Search for the cell housing the specified text and yield its (x, y) center coordinate. 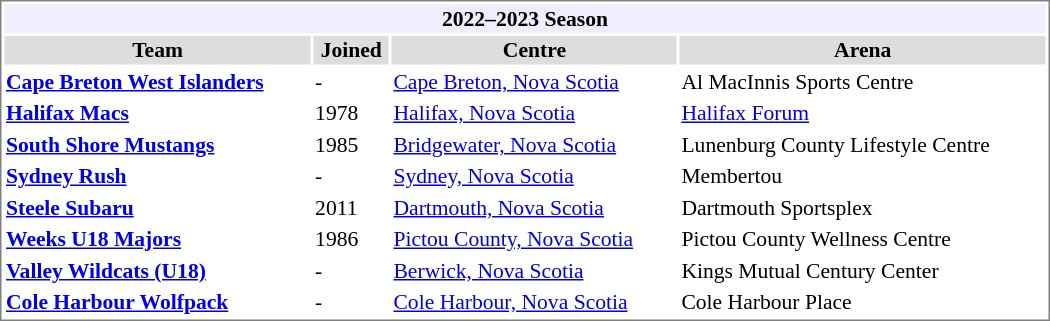
Sydney, Nova Scotia (534, 176)
Arena (863, 50)
Cape Breton, Nova Scotia (534, 82)
Halifax Macs (157, 113)
Bridgewater, Nova Scotia (534, 144)
Pictou County Wellness Centre (863, 239)
1978 (352, 113)
Team (157, 50)
Al MacInnis Sports Centre (863, 82)
Halifax Forum (863, 113)
Halifax, Nova Scotia (534, 113)
Sydney Rush (157, 176)
Cape Breton West Islanders (157, 82)
Centre (534, 50)
Cole Harbour, Nova Scotia (534, 302)
2011 (352, 208)
1985 (352, 144)
Lunenburg County Lifestyle Centre (863, 144)
2022–2023 Season (524, 18)
Pictou County, Nova Scotia (534, 239)
Kings Mutual Century Center (863, 270)
1986 (352, 239)
Steele Subaru (157, 208)
Weeks U18 Majors (157, 239)
Cole Harbour Wolfpack (157, 302)
Joined (352, 50)
Cole Harbour Place (863, 302)
Berwick, Nova Scotia (534, 270)
South Shore Mustangs (157, 144)
Membertou (863, 176)
Dartmouth, Nova Scotia (534, 208)
Valley Wildcats (U18) (157, 270)
Dartmouth Sportsplex (863, 208)
